Provide the [X, Y] coordinate of the cell's center where the given text is located.  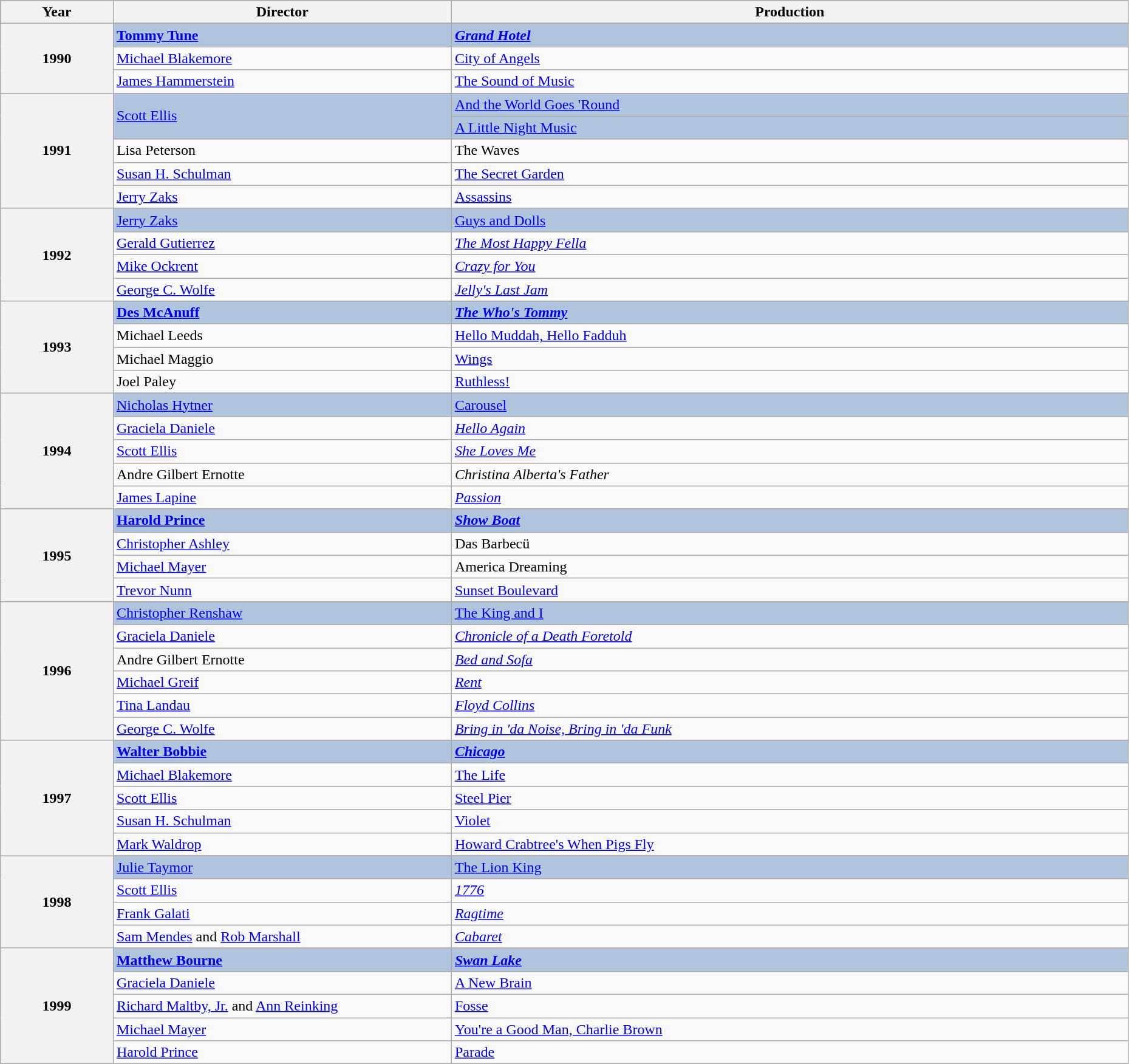
Rent [790, 683]
Das Barbecü [790, 544]
The Waves [790, 151]
She Loves Me [790, 451]
The Most Happy Fella [790, 243]
Christina Alberta's Father [790, 474]
Bring in 'da Noise, Bring in 'da Funk [790, 729]
Frank Galati [282, 913]
Lisa Peterson [282, 151]
Passion [790, 497]
Grand Hotel [790, 35]
Fosse [790, 1006]
The Sound of Music [790, 81]
Mark Waldrop [282, 844]
Joel Paley [282, 382]
Julie Taymor [282, 867]
Gerald Gutierrez [282, 243]
1999 [57, 1006]
Christopher Renshaw [282, 613]
Michael Greif [282, 683]
Trevor Nunn [282, 590]
1996 [57, 670]
Show Boat [790, 520]
Mike Ockrent [282, 266]
James Hammerstein [282, 81]
The Secret Garden [790, 174]
Bed and Sofa [790, 659]
Sunset Boulevard [790, 590]
Walter Bobbie [282, 752]
Steel Pier [790, 798]
The Who's Tommy [790, 313]
1776 [790, 890]
1995 [57, 555]
Parade [790, 1052]
Chicago [790, 752]
Michael Leeds [282, 336]
Assassins [790, 197]
Matthew Bourne [282, 960]
Wings [790, 359]
Carousel [790, 405]
You're a Good Man, Charlie Brown [790, 1029]
Christopher Ashley [282, 544]
1991 [57, 151]
Guys and Dolls [790, 220]
Howard Crabtree's When Pigs Fly [790, 844]
1993 [57, 347]
Jelly's Last Jam [790, 290]
And the World Goes 'Round [790, 104]
The Life [790, 775]
Production [790, 12]
Director [282, 12]
Richard Maltby, Jr. and Ann Reinking [282, 1006]
1994 [57, 451]
The Lion King [790, 867]
Violet [790, 821]
Des McAnuff [282, 313]
A Little Night Music [790, 128]
Nicholas Hytner [282, 405]
Michael Maggio [282, 359]
1998 [57, 902]
James Lapine [282, 497]
The King and I [790, 613]
Chronicle of a Death Foretold [790, 636]
City of Angels [790, 58]
Tommy Tune [282, 35]
1997 [57, 798]
Hello Again [790, 428]
Year [57, 12]
Hello Muddah, Hello Fadduh [790, 336]
Ruthless! [790, 382]
Cabaret [790, 936]
Sam Mendes and Rob Marshall [282, 936]
Ragtime [790, 913]
Swan Lake [790, 960]
Crazy for You [790, 266]
Tina Landau [282, 706]
1990 [57, 58]
Floyd Collins [790, 706]
America Dreaming [790, 567]
A New Brain [790, 983]
1992 [57, 254]
